Locate the cell with the specified text and output its [x, y] center coordinate. 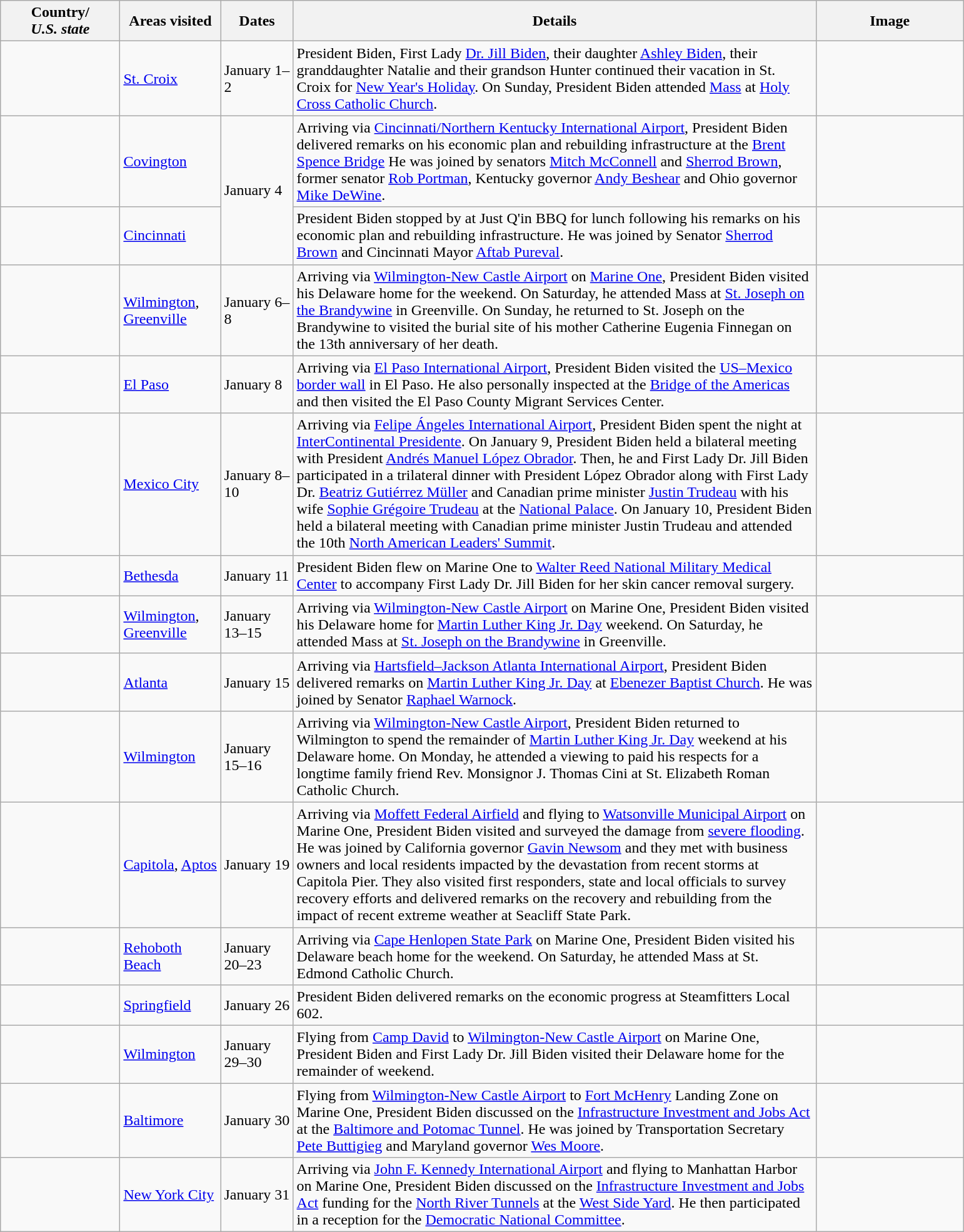
Country/U.S. state [60, 21]
January 1–2 [257, 79]
January 8–10 [257, 484]
January 11 [257, 575]
Dates [257, 21]
January 13–15 [257, 624]
Capitola, Aptos [170, 864]
Baltimore [170, 1120]
Mexico City [170, 484]
January 15–16 [257, 756]
Covington [170, 161]
January 30 [257, 1120]
New York City [170, 1195]
El Paso [170, 384]
Rehoboth Beach [170, 956]
Bethesda [170, 575]
Atlanta [170, 682]
Areas visited [170, 21]
St. Croix [170, 79]
January 4 [257, 190]
January 8 [257, 384]
January 31 [257, 1195]
January 6–8 [257, 310]
January 26 [257, 1005]
Details [555, 21]
Cincinnati [170, 236]
January 15 [257, 682]
Image [890, 21]
January 20–23 [257, 956]
Springfield [170, 1005]
President Biden delivered remarks on the economic progress at Steamfitters Local 602. [555, 1005]
January 19 [257, 864]
January 29–30 [257, 1054]
